Identify which cell holds the provided text, then report its (x, y) central coordinate. 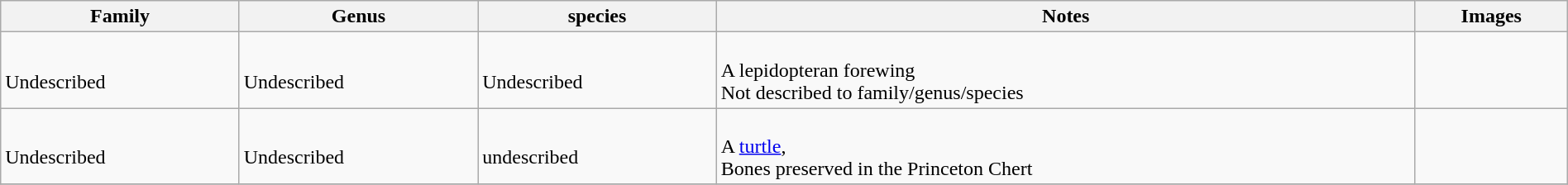
species (597, 17)
Family (120, 17)
undescribed (597, 146)
A turtle, Bones preserved in the Princeton Chert (1065, 146)
Images (1491, 17)
Notes (1065, 17)
A lepidopteran forewingNot described to family/genus/species (1065, 70)
Genus (358, 17)
